Scan for the cell matching the given text and deliver its (x, y) coordinate at center. 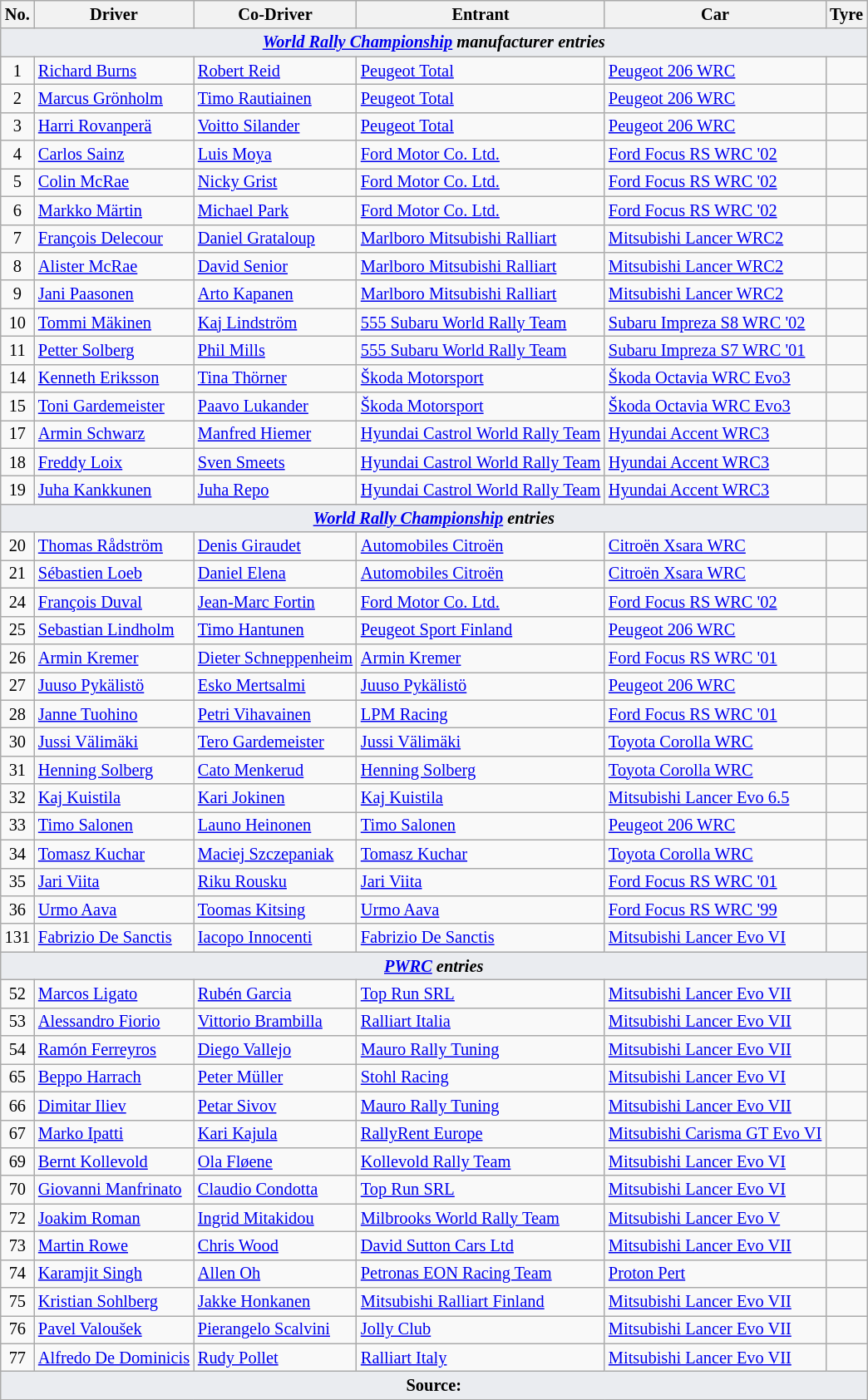
24 (17, 602)
21 (17, 574)
Luis Moya (275, 155)
Giovanni Manfrinato (114, 1190)
Proton Pert (715, 1274)
Timo Rautiainen (275, 98)
3 (17, 126)
Dimitar Iliev (114, 1106)
131 (17, 938)
Esko Mertsalmi (275, 686)
Cato Menkerud (275, 770)
53 (17, 1022)
Entrant (481, 14)
Subaru Impreza S8 WRC '02 (715, 323)
Bernt Kollevold (114, 1161)
Freddy Loix (114, 462)
25 (17, 630)
Rudy Pollet (275, 1358)
74 (17, 1274)
Juha Kankkunen (114, 490)
19 (17, 490)
Stohl Racing (481, 1077)
27 (17, 686)
Martin Rowe (114, 1245)
Kari Jokinen (275, 798)
Joakim Roman (114, 1218)
69 (17, 1161)
Vittorio Brambilla (275, 1022)
Tero Gardemeister (275, 742)
François Duval (114, 602)
Daniel Elena (275, 574)
Marcus Grönholm (114, 98)
65 (17, 1077)
Alfredo De Dominicis (114, 1358)
Paavo Lukander (275, 407)
70 (17, 1190)
Subaru Impreza S7 WRC '01 (715, 350)
Toomas Kitsing (275, 910)
David Senior (275, 266)
Richard Burns (114, 71)
67 (17, 1134)
David Sutton Cars Ltd (481, 1245)
Kollevold Rally Team (481, 1161)
World Rally Championship manufacturer entries (434, 42)
52 (17, 993)
Claudio Condotta (275, 1190)
Kristian Sohlberg (114, 1302)
Sebastian Lindholm (114, 630)
Driver (114, 14)
Jakke Honkanen (275, 1302)
Juha Repo (275, 490)
76 (17, 1329)
Timo Hantunen (275, 630)
Jani Paasonen (114, 294)
33 (17, 826)
Allen Oh (275, 1274)
Markko Märtin (114, 210)
Diego Vallejo (275, 1050)
14 (17, 378)
Launo Heinonen (275, 826)
Voitto Silander (275, 126)
Toni Gardemeister (114, 407)
Manfred Hiemer (275, 434)
32 (17, 798)
2 (17, 98)
18 (17, 462)
30 (17, 742)
Ingrid Mitakidou (275, 1218)
PWRC entries (434, 966)
8 (17, 266)
Robert Reid (275, 71)
Ford Focus RS WRC '99 (715, 910)
Arto Kapanen (275, 294)
15 (17, 407)
Tommi Mäkinen (114, 323)
RallyRent Europe (481, 1134)
Daniel Grataloup (275, 239)
Maciej Szczepaniak (275, 854)
10 (17, 323)
28 (17, 714)
Ramón Ferreyros (114, 1050)
11 (17, 350)
Michael Park (275, 210)
77 (17, 1358)
1 (17, 71)
17 (17, 434)
Harri Rovanperä (114, 126)
66 (17, 1106)
Sven Smeets (275, 462)
No. (17, 14)
Peugeot Sport Finland (481, 630)
Ola Fløene (275, 1161)
9 (17, 294)
Carlos Sainz (114, 155)
Colin McRae (114, 182)
Mitsubishi Lancer Evo 6.5 (715, 798)
Alister McRae (114, 266)
Petri Vihavainen (275, 714)
26 (17, 658)
Jolly Club (481, 1329)
Nicky Grist (275, 182)
Tyre (846, 14)
Tina Thörner (275, 378)
Sébastien Loeb (114, 574)
Co-Driver (275, 14)
World Rally Championship entries (434, 518)
François Delecour (114, 239)
LPM Racing (481, 714)
Phil Mills (275, 350)
Thomas Rådström (114, 546)
Peter Müller (275, 1077)
34 (17, 854)
Marko Ipatti (114, 1134)
Mitsubishi Lancer Evo V (715, 1218)
35 (17, 882)
Armin Schwarz (114, 434)
Pierangelo Scalvini (275, 1329)
6 (17, 210)
Petronas EON Racing Team (481, 1274)
Denis Giraudet (275, 546)
73 (17, 1245)
72 (17, 1218)
4 (17, 155)
54 (17, 1050)
7 (17, 239)
Janne Tuohino (114, 714)
Rubén Garcia (275, 993)
Petter Solberg (114, 350)
Petar Sivov (275, 1106)
Kenneth Eriksson (114, 378)
Karamjit Singh (114, 1274)
Jean-Marc Fortin (275, 602)
75 (17, 1302)
Iacopo Innocenti (275, 938)
Ralliart Italia (481, 1022)
Mitsubishi Carisma GT Evo VI (715, 1134)
Riku Rousku (275, 882)
Ralliart Italy (481, 1358)
Kari Kajula (275, 1134)
5 (17, 182)
Kaj Lindström (275, 323)
Chris Wood (275, 1245)
Dieter Schneppenheim (275, 658)
Beppo Harrach (114, 1077)
Milbrooks World Rally Team (481, 1218)
Marcos Ligato (114, 993)
31 (17, 770)
Mitsubishi Ralliart Finland (481, 1302)
Alessandro Fiorio (114, 1022)
Pavel Valoušek (114, 1329)
Car (715, 14)
20 (17, 546)
Source: (434, 1386)
36 (17, 910)
